Capture the cell that displays the provided text and extract its (X, Y) central coordinate. 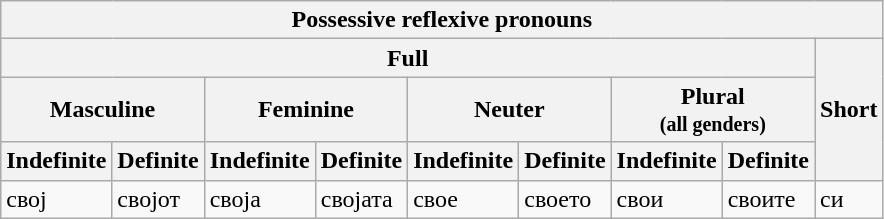
Plural(all genders) (712, 110)
својот (158, 199)
Feminine (306, 110)
свој (56, 199)
свое (464, 199)
Short (848, 110)
си (848, 199)
своето (565, 199)
Full (408, 58)
свои (666, 199)
Possessive reflexive pronouns (442, 20)
своите (768, 199)
својата (361, 199)
Neuter (510, 110)
своја (260, 199)
Masculine (102, 110)
